Return (x, y) of the center of cell containing provided text 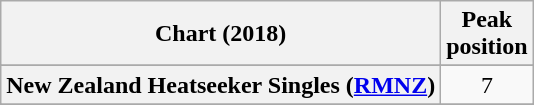
New Zealand Heatseeker Singles (RMNZ) (221, 85)
Peakposition (487, 34)
Chart (2018) (221, 34)
7 (487, 85)
